Capture the cell that displays the provided text and extract its (x, y) central coordinate. 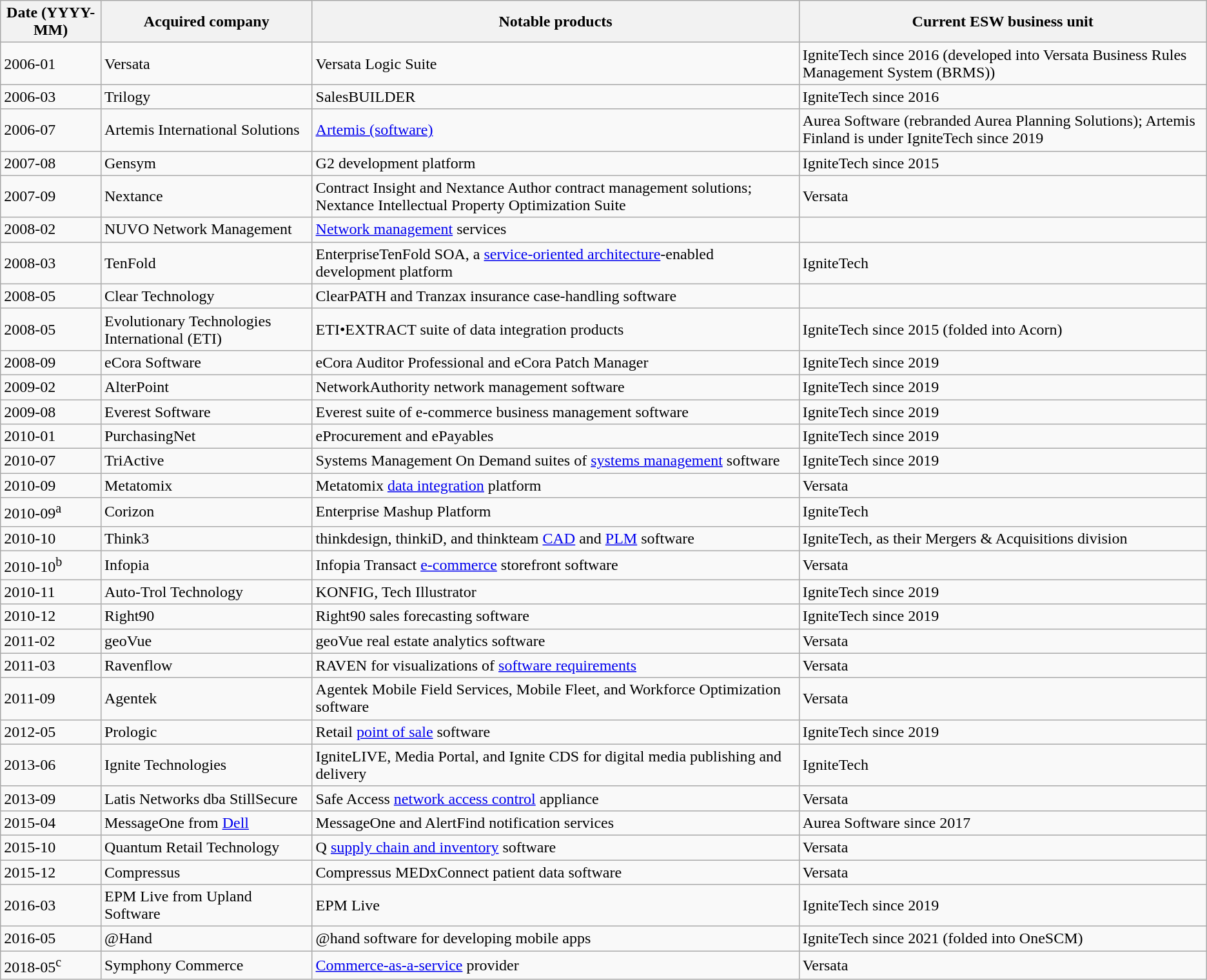
MessageOne from Dell (206, 823)
Date (YYYY-MM) (51, 22)
2013-06 (51, 765)
Contract Insight and Nextance Author contract management solutions; Nextance Intellectual Property Optimization Suite (556, 196)
SalesBUILDER (556, 97)
2006-07 (51, 130)
2008-02 (51, 230)
Compressus (206, 872)
Compressus MEDxConnect patient data software (556, 872)
@hand software for developing mobile apps (556, 939)
IgniteTech since 2016 (1003, 97)
Agentek (206, 699)
2011-03 (51, 665)
2007-08 (51, 163)
Versata Logic Suite (556, 63)
Safe Access network access control appliance (556, 798)
Corizon (206, 512)
thinkdesign, thinkiD, and thinkteam CAD and PLM software (556, 538)
2015-10 (51, 847)
IgniteTech since 2016 (developed into Versata Business Rules Management System (BRMS)) (1003, 63)
2013-09 (51, 798)
Infopia Transact e-commerce storefront software (556, 565)
Symphony Commerce (206, 966)
IgniteTech, as their Mergers & Acquisitions division (1003, 538)
2011-02 (51, 641)
2008-09 (51, 362)
2009-08 (51, 412)
2010-01 (51, 436)
EPM Live from Upland Software (206, 905)
geoVue real estate analytics software (556, 641)
2015-12 (51, 872)
2011-09 (51, 699)
ClearPATH and Tranzax insurance case-handling software (556, 296)
ETI•EXTRACT suite of data integration products (556, 329)
IgniteTech since 2015 (folded into Acorn) (1003, 329)
2010-10b (51, 565)
Ravenflow (206, 665)
IgniteTech since 2015 (1003, 163)
KONFIG, Tech Illustrator (556, 592)
Commerce-as-a-service provider (556, 966)
Auto-Trol Technology (206, 592)
2010-11 (51, 592)
NetworkAuthority network management software (556, 387)
@Hand (206, 939)
EPM Live (556, 905)
2016-05 (51, 939)
eProcurement and ePayables (556, 436)
2010-10 (51, 538)
Everest Software (206, 412)
TriActive (206, 461)
eCora Auditor Professional and eCora Patch Manager (556, 362)
Right90 (206, 616)
Retail point of sale software (556, 732)
Clear Technology (206, 296)
2006-03 (51, 97)
2012-05 (51, 732)
2010-09 (51, 485)
eCora Software (206, 362)
Network management services (556, 230)
G2 development platform (556, 163)
2018-05c (51, 966)
IgniteLIVE, Media Portal, and Ignite CDS for digital media publishing and delivery (556, 765)
Ignite Technologies (206, 765)
Artemis (software) (556, 130)
Evolutionary Technologies International (ETI) (206, 329)
Right90 sales forecasting software (556, 616)
geoVue (206, 641)
Gensym (206, 163)
Everest suite of e-commerce business management software (556, 412)
MessageOne and AlertFind notification services (556, 823)
Current ESW business unit (1003, 22)
RAVEN for visualizations of software requirements (556, 665)
2008-03 (51, 263)
Metatomix (206, 485)
Nextance (206, 196)
IgniteTech since 2021 (folded into OneSCM) (1003, 939)
TenFold (206, 263)
Infopia (206, 565)
Metatomix data integration platform (556, 485)
Acquired company (206, 22)
Latis Networks dba StillSecure (206, 798)
2010-07 (51, 461)
Quantum Retail Technology (206, 847)
2010-09a (51, 512)
2016-03 (51, 905)
Systems Management On Demand suites of systems management software (556, 461)
Trilogy (206, 97)
EnterpriseTenFold SOA, a service-oriented architecture-enabled development platform (556, 263)
2009-02 (51, 387)
NUVO Network Management (206, 230)
Enterprise Mashup Platform (556, 512)
Agentek Mobile Field Services, Mobile Fleet, and Workforce Optimization software (556, 699)
PurchasingNet (206, 436)
2015-04 (51, 823)
2010-12 (51, 616)
Q supply chain and inventory software (556, 847)
Aurea Software since 2017 (1003, 823)
2007-09 (51, 196)
2006-01 (51, 63)
Prologic (206, 732)
Artemis International Solutions (206, 130)
Notable products (556, 22)
Aurea Software (rebranded Aurea Planning Solutions); Artemis Finland is under IgniteTech since 2019 (1003, 130)
Think3 (206, 538)
AlterPoint (206, 387)
